Scan for the cell matching the given text and deliver its [X, Y] coordinate at center. 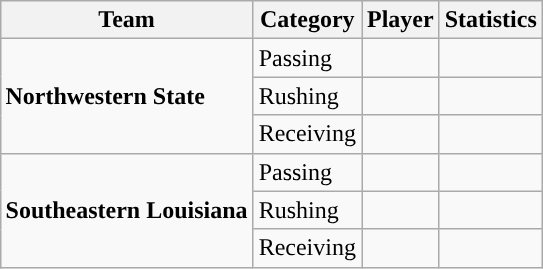
Northwestern State [126, 96]
Team [126, 20]
Category [307, 20]
Statistics [490, 20]
Southeastern Louisiana [126, 210]
Player [401, 20]
